Pinpoint the cell where the given text exists, returning its [x, y] midpoint coordinate. 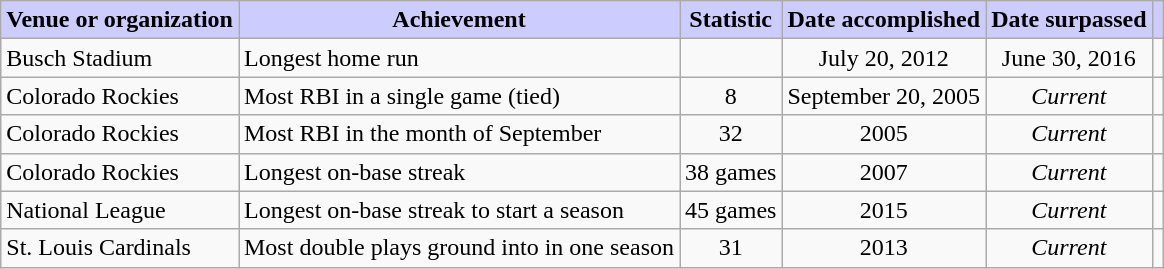
June 30, 2016 [1069, 58]
8 [731, 96]
Most RBI in the month of September [458, 134]
National League [120, 210]
32 [731, 134]
Longest on-base streak to start a season [458, 210]
Venue or organization [120, 20]
Most RBI in a single game (tied) [458, 96]
Date surpassed [1069, 20]
45 games [731, 210]
September 20, 2005 [884, 96]
2007 [884, 172]
Busch Stadium [120, 58]
Longest home run [458, 58]
2013 [884, 248]
31 [731, 248]
St. Louis Cardinals [120, 248]
Date accomplished [884, 20]
Longest on-base streak [458, 172]
Statistic [731, 20]
38 games [731, 172]
July 20, 2012 [884, 58]
Most double plays ground into in one season [458, 248]
2005 [884, 134]
Achievement [458, 20]
2015 [884, 210]
